Detect which cell encompasses the target text, then output its [x, y] center coordinate. 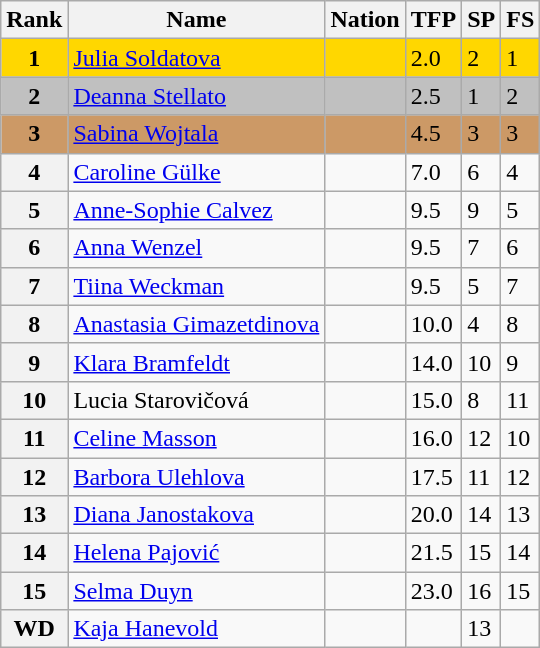
Helena Pajović [196, 553]
Nation [365, 20]
FS [520, 20]
Caroline Gülke [196, 172]
Anna Wenzel [196, 248]
Name [196, 20]
10.0 [433, 324]
Anne-Sophie Calvez [196, 210]
20.0 [433, 515]
2.0 [433, 58]
16.0 [433, 438]
Julia Soldatova [196, 58]
17.5 [433, 477]
Kaja Hanevold [196, 629]
Selma Duyn [196, 591]
Sabina Wojtala [196, 134]
23.0 [433, 591]
4.5 [433, 134]
Lucia Starovičová [196, 400]
Deanna Stellato [196, 96]
Tiina Weckman [196, 286]
SP [482, 20]
Celine Masson [196, 438]
Anastasia Gimazetdinova [196, 324]
Barbora Ulehlova [196, 477]
21.5 [433, 553]
14.0 [433, 362]
Klara Bramfeldt [196, 362]
7.0 [433, 172]
16 [482, 591]
WD [34, 629]
Rank [34, 20]
Diana Janostakova [196, 515]
15.0 [433, 400]
TFP [433, 20]
2.5 [433, 96]
